Provide the (x, y) coordinate of the cell's center where the given text is located.  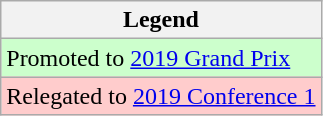
Promoted to 2019 Grand Prix (161, 58)
Legend (161, 20)
Relegated to 2019 Conference 1 (161, 96)
